Output the [x, y] coordinate of the center of the cell containing the given text.  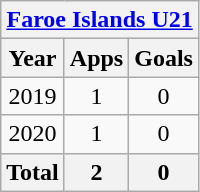
2019 [33, 96]
Apps [96, 58]
Total [33, 172]
Goals [164, 58]
Year [33, 58]
2020 [33, 134]
Faroe Islands U21 [100, 20]
2 [96, 172]
